Pinpoint the cell where the given text exists, returning its [x, y] midpoint coordinate. 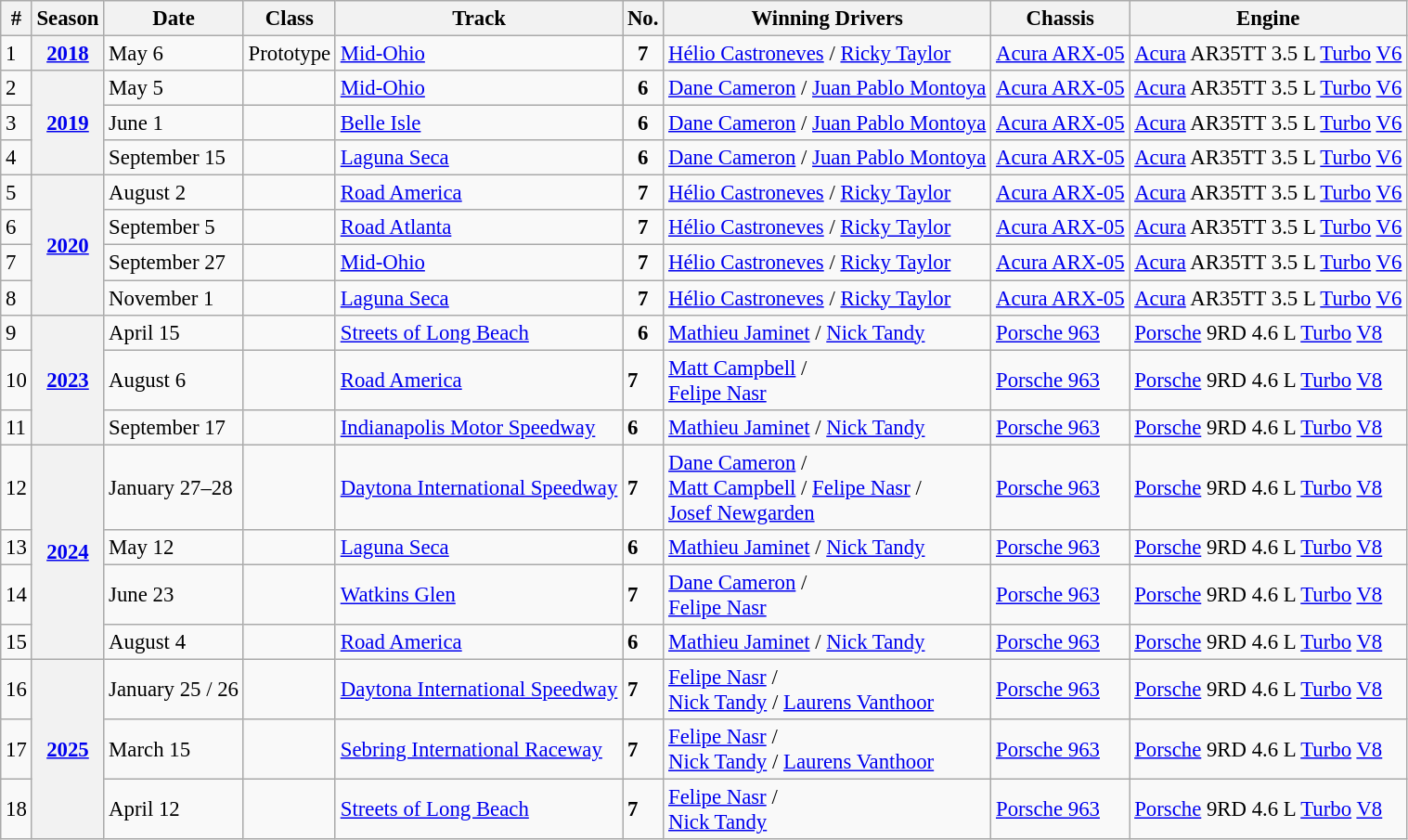
August 4 [174, 642]
18 [17, 809]
2023 [68, 380]
August 6 [174, 381]
Engine [1268, 19]
March 15 [174, 750]
2 [17, 88]
September 27 [174, 263]
16 [17, 689]
4 [17, 158]
12 [17, 487]
August 2 [174, 193]
Winning Drivers [828, 19]
8 [17, 298]
May 12 [174, 548]
September 15 [174, 158]
September 17 [174, 427]
2019 [68, 123]
Road Atlanta [479, 227]
5 [17, 193]
November 1 [174, 298]
11 [17, 427]
May 6 [174, 54]
Chassis [1060, 19]
13 [17, 548]
Dane Cameron / Matt Campbell / Felipe Nasr / Josef Newgarden [828, 487]
1 [17, 54]
May 5 [174, 88]
Sebring International Raceway [479, 750]
Track [479, 19]
April 15 [174, 332]
2018 [68, 54]
Indianapolis Motor Speedway [479, 427]
2024 [68, 551]
Date [174, 19]
Watkins Glen [479, 594]
10 [17, 381]
January 27–28 [174, 487]
September 5 [174, 227]
Class [290, 19]
15 [17, 642]
9 [17, 332]
June 1 [174, 123]
Belle Isle [479, 123]
Matt Campbell / Felipe Nasr [828, 381]
Prototype [290, 54]
No. [643, 19]
Season [68, 19]
June 23 [174, 594]
17 [17, 750]
Dane Cameron / Felipe Nasr [828, 594]
January 25 / 26 [174, 689]
14 [17, 594]
3 [17, 123]
2025 [68, 749]
2020 [68, 245]
# [17, 19]
Felipe Nasr / Nick Tandy [828, 809]
April 12 [174, 809]
